Pinpoint the cell where the given text exists, returning its (X, Y) midpoint coordinate. 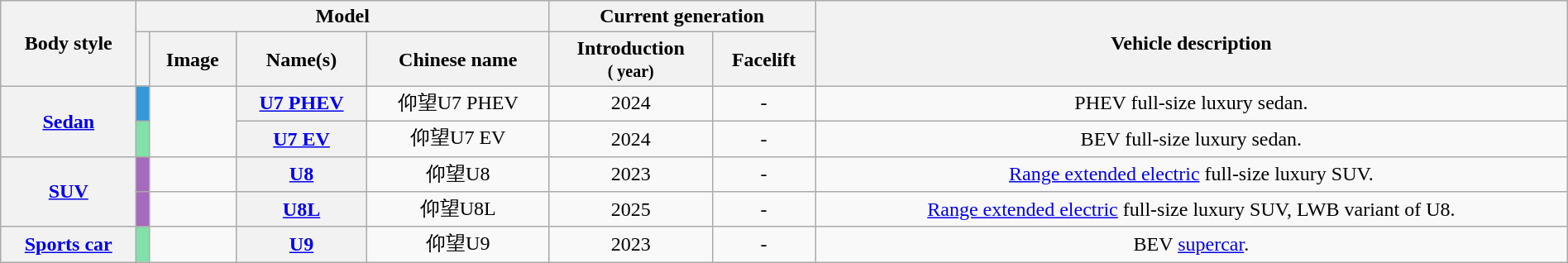
仰望U9 (458, 245)
Image (192, 60)
PHEV full-size luxury sedan. (1192, 104)
Name(s) (301, 60)
Current generation (682, 17)
Introduction( year) (631, 60)
Range extended electric full-size luxury SUV. (1192, 174)
Range extended electric full-size luxury SUV, LWB variant of U8. (1192, 210)
Model (342, 17)
U9 (301, 245)
Vehicle description (1192, 43)
Body style (69, 43)
Chinese name (458, 60)
U8L (301, 210)
U7 PHEV (301, 104)
2025 (631, 210)
U8 (301, 174)
U7 EV (301, 139)
仰望U8L (458, 210)
Facelift (764, 60)
Sports car (69, 245)
仰望U7 PHEV (458, 104)
BEV supercar. (1192, 245)
仰望U7 EV (458, 139)
BEV full-size luxury sedan. (1192, 139)
SUV (69, 192)
Sedan (69, 121)
仰望U8 (458, 174)
